Search for the cell housing the specified text and yield its (X, Y) center coordinate. 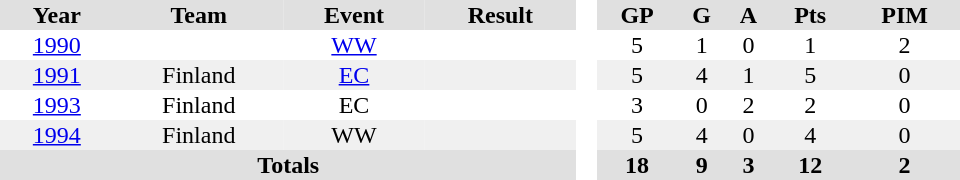
1993 (57, 105)
G (702, 15)
Event (354, 15)
Pts (810, 15)
1990 (57, 45)
1994 (57, 135)
Year (57, 15)
Totals (288, 165)
Team (199, 15)
PIM (904, 15)
Result (500, 15)
1991 (57, 75)
GP (638, 15)
9 (702, 165)
A (748, 15)
12 (810, 165)
18 (638, 165)
